Pinpoint the cell where the given text exists, returning its [x, y] midpoint coordinate. 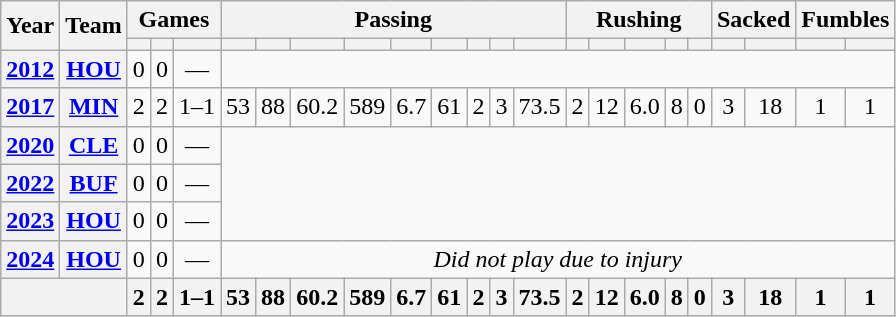
BUF [94, 183]
Team [94, 26]
Rushing [638, 20]
2022 [30, 183]
2024 [30, 259]
CLE [94, 145]
Games [174, 20]
Year [30, 26]
2020 [30, 145]
Sacked [753, 20]
2012 [30, 69]
Passing [394, 20]
MIN [94, 107]
2023 [30, 221]
2017 [30, 107]
Fumbles [846, 20]
Did not play due to injury [558, 259]
